Output the (X, Y) coordinate of the center of the cell containing the given text.  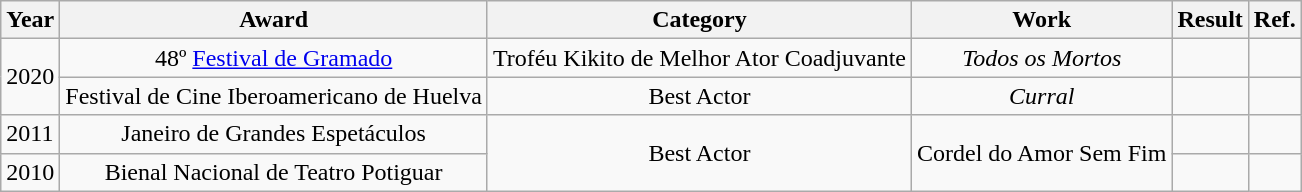
Troféu Kikito de Melhor Ator Coadjuvante (699, 58)
Ref. (1274, 20)
Result (1210, 20)
48º Festival de Gramado (274, 58)
Year (30, 20)
Janeiro de Grandes Espetáculos (274, 134)
Bienal Nacional de Teatro Potiguar (274, 172)
Curral (1042, 96)
Festival de Cine Iberoamericano de Huelva (274, 96)
2010 (30, 172)
2020 (30, 77)
Cordel do Amor Sem Fim (1042, 153)
Category (699, 20)
2011 (30, 134)
Award (274, 20)
Todos os Mortos (1042, 58)
Work (1042, 20)
